Output the (X, Y) coordinate of the center of the cell containing the given text.  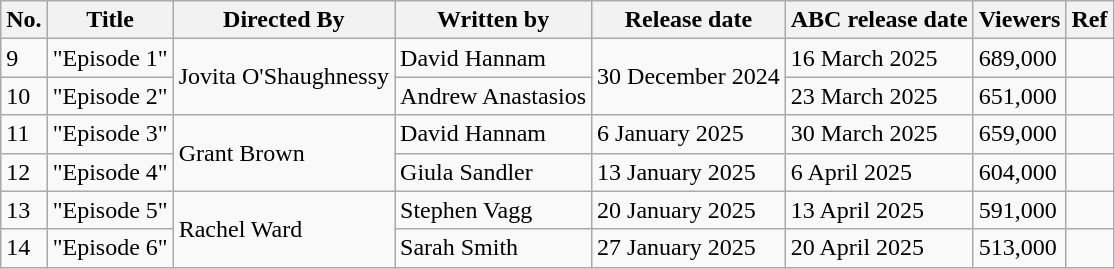
"Episode 4" (110, 172)
20 April 2025 (879, 248)
Rachel Ward (284, 229)
591,000 (1020, 210)
Release date (689, 20)
Stephen Vagg (494, 210)
Grant Brown (284, 153)
Ref (1090, 20)
30 December 2024 (689, 77)
"Episode 5" (110, 210)
12 (24, 172)
"Episode 3" (110, 134)
16 March 2025 (879, 58)
30 March 2025 (879, 134)
651,000 (1020, 96)
20 January 2025 (689, 210)
604,000 (1020, 172)
23 March 2025 (879, 96)
6 April 2025 (879, 172)
"Episode 1" (110, 58)
6 January 2025 (689, 134)
9 (24, 58)
Sarah Smith (494, 248)
Giula Sandler (494, 172)
Title (110, 20)
10 (24, 96)
513,000 (1020, 248)
Andrew Anastasios (494, 96)
"Episode 2" (110, 96)
Written by (494, 20)
659,000 (1020, 134)
13 January 2025 (689, 172)
Directed By (284, 20)
14 (24, 248)
13 (24, 210)
13 April 2025 (879, 210)
"Episode 6" (110, 248)
11 (24, 134)
Jovita O'Shaughnessy (284, 77)
689,000 (1020, 58)
ABC release date (879, 20)
Viewers (1020, 20)
No. (24, 20)
27 January 2025 (689, 248)
